Identify which cell holds the provided text, then report its [X, Y] central coordinate. 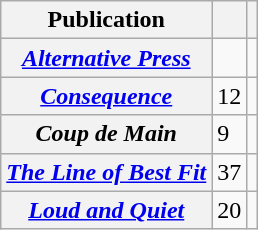
The Line of Best Fit [106, 172]
Alternative Press [106, 58]
9 [230, 134]
37 [230, 172]
Consequence [106, 96]
12 [230, 96]
Loud and Quiet [106, 210]
20 [230, 210]
Publication [106, 20]
Coup de Main [106, 134]
